For the text-containing cell, return its midpoint in (X, Y) coordinate format. 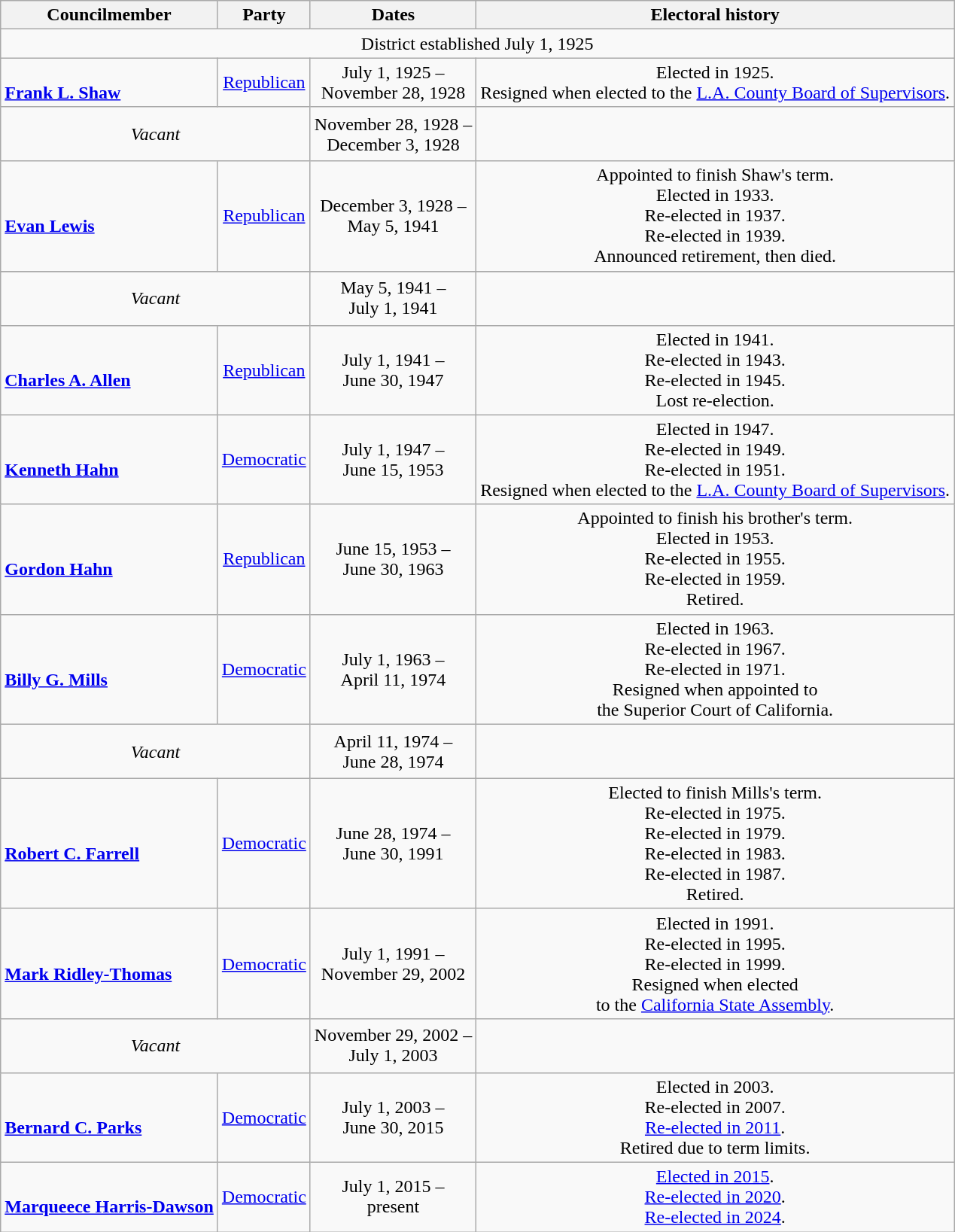
Charles A. Allen (110, 370)
Elected in 2015. Re-elected in 2020. Re-elected in 2024. (715, 1197)
July 1, 1963 – April 11, 1974 (393, 669)
Kenneth Hahn (110, 459)
July 1, 1925 – November 28, 1928 (393, 83)
Gordon Hahn (110, 559)
District established July 1, 1925 (477, 44)
Frank L. Shaw (110, 83)
December 3, 1928 – May 5, 1941 (393, 216)
Marqueece Harris-Dawson (110, 1197)
Elected in 1991. Re-elected in 1995. Re-elected in 1999. Resigned when elected to the California State Assembly. (715, 963)
Bernard C. Parks (110, 1117)
Electoral history (715, 15)
Elected in 2003. Re-elected in 2007. Re-elected in 2011. Retired due to term limits. (715, 1117)
Dates (393, 15)
July 1, 2015 –present (393, 1197)
July 1, 2003 – June 30, 2015 (393, 1117)
Elected in 1963. Re-elected in 1967. Re-elected in 1971. Resigned when appointed to the Superior Court of California. (715, 669)
April 11, 1974 –June 28, 1974 (393, 751)
Mark Ridley-Thomas (110, 963)
Councilmember (110, 15)
Elected in 1947. Re-elected in 1949. Re-elected in 1951. Resigned when elected to the L.A. County Board of Supervisors. (715, 459)
November 28, 1928 –December 3, 1928 (393, 134)
Elected in 1925. Resigned when elected to the L.A. County Board of Supervisors. (715, 83)
May 5, 1941 –July 1, 1941 (393, 298)
Billy G. Mills (110, 669)
July 1, 1947 – June 15, 1953 (393, 459)
Party (263, 15)
Appointed to finish Shaw's term. Elected in 1933. Re-elected in 1937. Re-elected in 1939. Announced retirement, then died. (715, 216)
Robert C. Farrell (110, 843)
November 29, 2002 –July 1, 2003 (393, 1045)
Elected to finish Mills's term. Re-elected in 1975. Re-elected in 1979. Re-elected in 1983. Re-elected in 1987. Retired. (715, 843)
Evan Lewis (110, 216)
July 1, 1991 – November 29, 2002 (393, 963)
July 1, 1941 – June 30, 1947 (393, 370)
June 15, 1953 – June 30, 1963 (393, 559)
Elected in 1941. Re-elected in 1943. Re-elected in 1945. Lost re-election. (715, 370)
June 28, 1974 – June 30, 1991 (393, 843)
Appointed to finish his brother's term. Elected in 1953. Re-elected in 1955. Re-elected in 1959. Retired. (715, 559)
